Capture the cell that displays the provided text and extract its (X, Y) central coordinate. 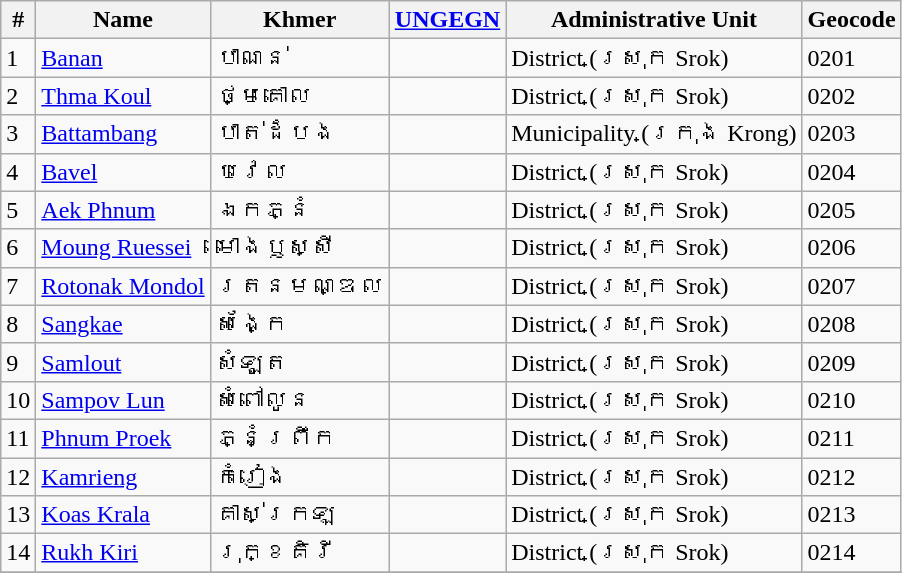
Battambang (123, 134)
0207 (852, 286)
Kamrieng (123, 477)
Khmer (300, 20)
0204 (852, 172)
Aek Phnum (123, 210)
4 (18, 172)
បាណន់ (300, 58)
Koas Krala (123, 515)
0211 (852, 438)
កំរៀង (300, 477)
10 (18, 400)
មោងឫស្សី (300, 248)
Sangkae (123, 324)
រតនមណ្ឌល (300, 286)
0214 (852, 553)
12 (18, 477)
Bavel (123, 172)
Name (123, 20)
សំពៅលូន (300, 400)
Moung Ruessei (123, 248)
រុក្ខគិរី (300, 553)
0205 (852, 210)
11 (18, 438)
Phnum Proek (123, 438)
13 (18, 515)
Sampov Lun (123, 400)
9 (18, 362)
UNGEGN (447, 20)
# (18, 20)
0206 (852, 248)
6 (18, 248)
14 (18, 553)
0212 (852, 477)
Geocode (852, 20)
1 (18, 58)
គាស់ក្រឡ (300, 515)
0201 (852, 58)
Banan (123, 58)
0209 (852, 362)
Samlout (123, 362)
សំឡូត (300, 362)
5 (18, 210)
3 (18, 134)
0213 (852, 515)
សង្កែ (300, 324)
ថ្មគោល (300, 96)
Municipality (ក្រុង Krong) (654, 134)
ភ្នំព្រឹក (300, 438)
0203 (852, 134)
Rukh Kiri (123, 553)
បវេល (300, 172)
0208 (852, 324)
Rotonak Mondol (123, 286)
Thma Koul (123, 96)
2 (18, 96)
ឯកភ្នំ (300, 210)
បាត់ដំបង (300, 134)
7 (18, 286)
0210 (852, 400)
Administrative Unit (654, 20)
8 (18, 324)
0202 (852, 96)
